Capture the cell that displays the provided text and extract its [X, Y] central coordinate. 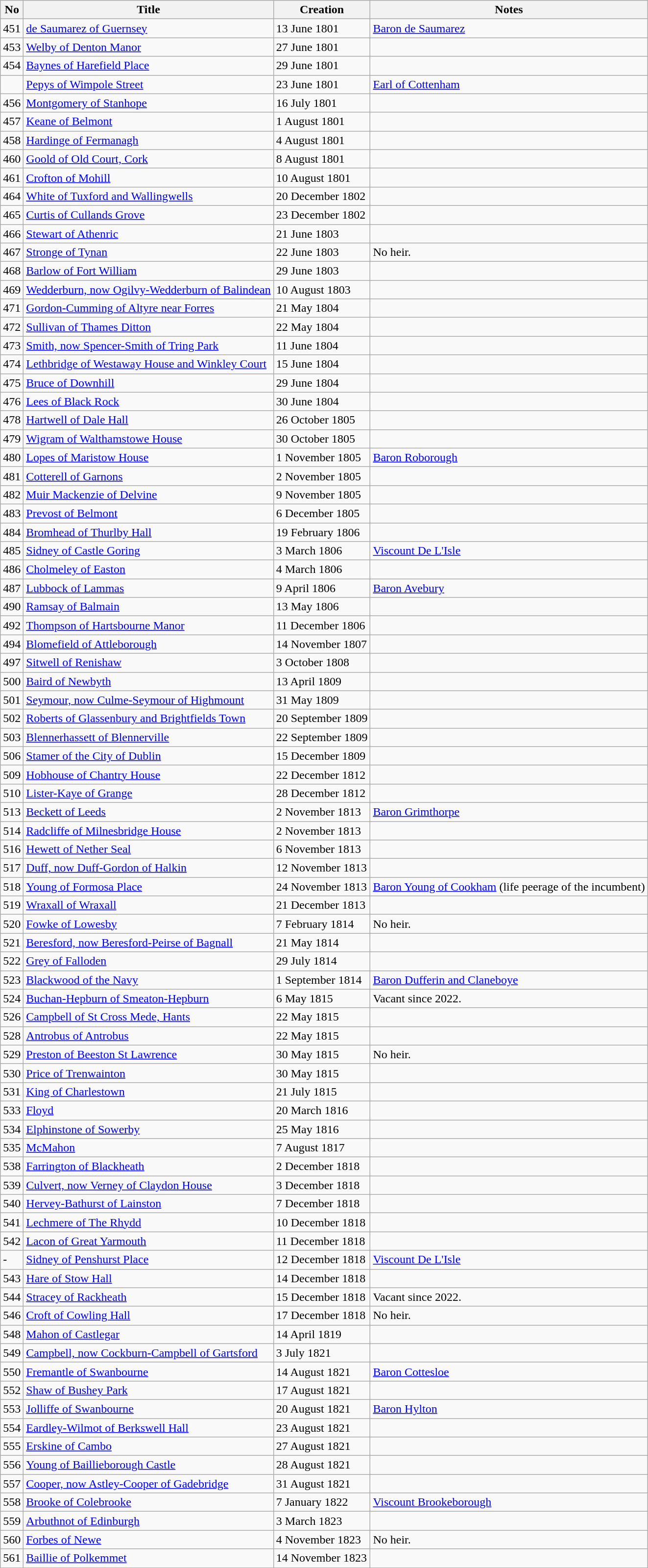
Hervey-Bathurst of Lainston [148, 1204]
Earl of Cottenham [509, 84]
1 August 1801 [322, 122]
Wraxall of Wraxall [148, 905]
29 June 1803 [322, 271]
11 December 1806 [322, 625]
Crofton of Mohill [148, 177]
20 September 1809 [322, 719]
520 [12, 924]
16 July 1801 [322, 103]
Curtis of Cullands Grove [148, 215]
9 November 1805 [322, 495]
530 [12, 1073]
6 December 1805 [322, 513]
28 August 1821 [322, 1465]
485 [12, 551]
560 [12, 1540]
Blackwood of the Navy [148, 980]
Bromhead of Thurlby Hall [148, 532]
517 [12, 868]
Notes [509, 10]
492 [12, 625]
13 April 1809 [322, 681]
29 June 1801 [322, 66]
513 [12, 812]
553 [12, 1409]
4 August 1801 [322, 140]
Young of Baillieborough Castle [148, 1465]
30 June 1804 [322, 401]
461 [12, 177]
de Saumarez of Guernsey [148, 28]
20 March 1816 [322, 1110]
Blomefield of Attleborough [148, 644]
21 May 1804 [322, 308]
456 [12, 103]
556 [12, 1465]
2 November 1805 [322, 476]
22 May 1804 [322, 327]
561 [12, 1558]
Ramsay of Balmain [148, 607]
497 [12, 663]
Creation [322, 10]
Grey of Falloden [148, 961]
Croft of Cowling Hall [148, 1316]
Mahon of Castlegar [148, 1334]
523 [12, 980]
Price of Trenwainton [148, 1073]
Brooke of Colebrooke [148, 1502]
Lees of Black Rock [148, 401]
Muir Mackenzie of Delvine [148, 495]
Baillie of Polkemmet [148, 1558]
11 December 1818 [322, 1241]
549 [12, 1353]
Stracey of Rackheath [148, 1297]
21 December 1813 [322, 905]
21 June 1803 [322, 234]
23 December 1802 [322, 215]
Keane of Belmont [148, 122]
Roberts of Glassenbury and Brightfields Town [148, 719]
550 [12, 1371]
21 May 1814 [322, 943]
548 [12, 1334]
No [12, 10]
514 [12, 831]
Lacon of Great Yarmouth [148, 1241]
26 October 1805 [322, 420]
Fowke of Lowesby [148, 924]
Shaw of Bushey Park [148, 1390]
Culvert, now Verney of Claydon House [148, 1185]
2 December 1818 [322, 1167]
541 [12, 1222]
Cholmeley of Easton [148, 570]
557 [12, 1484]
20 August 1821 [322, 1409]
Baron Grimthorpe [509, 812]
552 [12, 1390]
472 [12, 327]
Elphinstone of Sowerby [148, 1129]
15 December 1818 [322, 1297]
22 December 1812 [322, 774]
Welby of Denton Manor [148, 47]
3 October 1808 [322, 663]
Hartwell of Dale Hall [148, 420]
15 December 1809 [322, 756]
14 November 1823 [322, 1558]
30 October 1805 [322, 439]
534 [12, 1129]
479 [12, 439]
539 [12, 1185]
3 July 1821 [322, 1353]
14 August 1821 [322, 1371]
1 September 1814 [322, 980]
Montgomery of Stanhope [148, 103]
Baron Hylton [509, 1409]
Goold of Old Court, Cork [148, 159]
480 [12, 457]
Beresford, now Beresford-Peirse of Bagnall [148, 943]
528 [12, 1036]
3 December 1818 [322, 1185]
Fremantle of Swanbourne [148, 1371]
25 May 1816 [322, 1129]
Sidney of Penshurst Place [148, 1260]
467 [12, 252]
Lopes of Maristow House [148, 457]
490 [12, 607]
Baird of Newbyth [148, 681]
546 [12, 1316]
Campbell of St Cross Mede, Hants [148, 1017]
Baron Avebury [509, 588]
21 July 1815 [322, 1092]
King of Charlestown [148, 1092]
516 [12, 849]
522 [12, 961]
Wigram of Walthamstowe House [148, 439]
10 December 1818 [322, 1222]
Hewett of Nether Seal [148, 849]
494 [12, 644]
12 November 1813 [322, 868]
Baron Cottesloe [509, 1371]
20 December 1802 [322, 196]
486 [12, 570]
Lethbridge of Westaway House and Winkley Court [148, 364]
475 [12, 383]
Thompson of Hartsbourne Manor [148, 625]
Stamer of the City of Dublin [148, 756]
Erskine of Cambo [148, 1446]
6 May 1815 [322, 998]
Jolliffe of Swanbourne [148, 1409]
Baron Young of Cookham (life peerage of the incumbent) [509, 887]
Lechmere of The Rhydd [148, 1222]
7 January 1822 [322, 1502]
11 June 1804 [322, 346]
542 [12, 1241]
468 [12, 271]
Floyd [148, 1110]
521 [12, 943]
533 [12, 1110]
7 February 1814 [322, 924]
22 September 1809 [322, 737]
Lubbock of Lammas [148, 588]
453 [12, 47]
28 December 1812 [322, 793]
17 August 1821 [322, 1390]
Young of Formosa Place [148, 887]
466 [12, 234]
13 June 1801 [322, 28]
464 [12, 196]
8 August 1801 [322, 159]
518 [12, 887]
White of Tuxford and Wallingwells [148, 196]
474 [12, 364]
506 [12, 756]
Forbes of Newe [148, 1540]
3 March 1806 [322, 551]
Pepys of Wimpole Street [148, 84]
482 [12, 495]
535 [12, 1148]
476 [12, 401]
Seymour, now Culme-Seymour of Highmount [148, 700]
Blennerhassett of Blennerville [148, 737]
500 [12, 681]
6 November 1813 [322, 849]
Duff, now Duff-Gordon of Halkin [148, 868]
7 August 1817 [322, 1148]
Title [148, 10]
Beckett of Leeds [148, 812]
471 [12, 308]
31 May 1809 [322, 700]
23 June 1801 [322, 84]
13 May 1806 [322, 607]
12 December 1818 [322, 1260]
538 [12, 1167]
27 June 1801 [322, 47]
460 [12, 159]
558 [12, 1502]
4 March 1806 [322, 570]
Smith, now Spencer-Smith of Tring Park [148, 346]
10 August 1801 [322, 177]
14 December 1818 [322, 1278]
29 June 1804 [322, 383]
457 [12, 122]
Stronge of Tynan [148, 252]
484 [12, 532]
Gordon-Cumming of Altyre near Forres [148, 308]
14 April 1819 [322, 1334]
Barlow of Fort William [148, 271]
Buchan-Hepburn of Smeaton-Hepburn [148, 998]
509 [12, 774]
Hardinge of Fermanagh [148, 140]
1 November 1805 [322, 457]
519 [12, 905]
529 [12, 1054]
454 [12, 66]
Hobhouse of Chantry House [148, 774]
Sullivan of Thames Ditton [148, 327]
487 [12, 588]
526 [12, 1017]
554 [12, 1428]
4 November 1823 [322, 1540]
Baron Roborough [509, 457]
Prevost of Belmont [148, 513]
Lister-Kaye of Grange [148, 793]
Sitwell of Renishaw [148, 663]
Campbell, now Cockburn-Campbell of Gartsford [148, 1353]
7 December 1818 [322, 1204]
540 [12, 1204]
458 [12, 140]
Baynes of Harefield Place [148, 66]
503 [12, 737]
543 [12, 1278]
Viscount Brookeborough [509, 1502]
Cotterell of Garnons [148, 476]
451 [12, 28]
473 [12, 346]
17 December 1818 [322, 1316]
531 [12, 1092]
502 [12, 719]
9 April 1806 [322, 588]
23 August 1821 [322, 1428]
29 July 1814 [322, 961]
Sidney of Castle Goring [148, 551]
555 [12, 1446]
Hare of Stow Hall [148, 1278]
Eardley-Wilmot of Berkswell Hall [148, 1428]
14 November 1807 [322, 644]
544 [12, 1297]
24 November 1813 [322, 887]
478 [12, 420]
Bruce of Downhill [148, 383]
510 [12, 793]
Baron Dufferin and Claneboye [509, 980]
Preston of Beeston St Lawrence [148, 1054]
481 [12, 476]
Cooper, now Astley-Cooper of Gadebridge [148, 1484]
31 August 1821 [322, 1484]
- [12, 1260]
483 [12, 513]
469 [12, 290]
524 [12, 998]
Radcliffe of Milnesbridge House [148, 831]
10 August 1803 [322, 290]
Baron de Saumarez [509, 28]
Farrington of Blackheath [148, 1167]
501 [12, 700]
559 [12, 1521]
Arbuthnot of Edinburgh [148, 1521]
Wedderburn, now Ogilvy-Wedderburn of Balindean [148, 290]
Antrobus of Antrobus [148, 1036]
15 June 1804 [322, 364]
3 March 1823 [322, 1521]
465 [12, 215]
McMahon [148, 1148]
27 August 1821 [322, 1446]
19 February 1806 [322, 532]
Stewart of Athenric [148, 234]
22 June 1803 [322, 252]
